Find where the given text appears and provide that cell's center as (X, Y) coordinate. 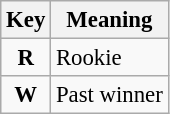
Meaning (110, 20)
Key (26, 20)
W (26, 95)
R (26, 58)
Past winner (110, 95)
Rookie (110, 58)
